Extract the [x, y] coordinate from the center of the cell holding the provided text.  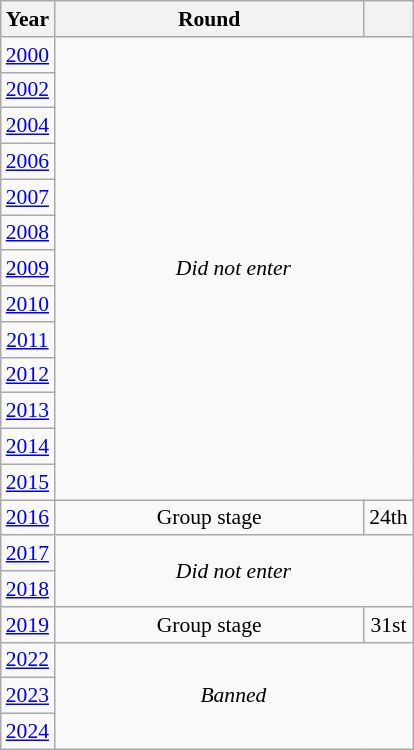
2019 [28, 625]
2013 [28, 411]
2017 [28, 554]
Banned [234, 696]
2018 [28, 589]
2014 [28, 447]
2009 [28, 269]
Year [28, 19]
2010 [28, 304]
2012 [28, 375]
2022 [28, 660]
31st [388, 625]
2004 [28, 126]
2002 [28, 90]
2024 [28, 732]
2007 [28, 197]
2011 [28, 340]
2016 [28, 518]
2015 [28, 482]
2006 [28, 162]
2023 [28, 696]
2000 [28, 55]
24th [388, 518]
2008 [28, 233]
Round [209, 19]
